From the cell containing the given text, extract its center point as [X, Y] coordinate. 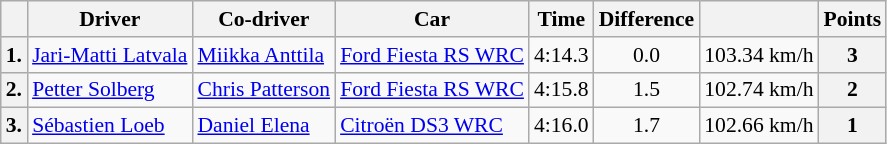
Petter Solberg [110, 90]
1. [14, 55]
Daniel Elena [264, 126]
Sébastien Loeb [110, 126]
4:15.8 [562, 90]
2 [853, 90]
102.74 km/h [758, 90]
1.5 [647, 90]
Car [432, 19]
Driver [110, 19]
Co-driver [264, 19]
0.0 [647, 55]
3. [14, 126]
1 [853, 126]
4:14.3 [562, 55]
102.66 km/h [758, 126]
Jari-Matti Latvala [110, 55]
4:16.0 [562, 126]
Citroën DS3 WRC [432, 126]
1.7 [647, 126]
Miikka Anttila [264, 55]
Time [562, 19]
3 [853, 55]
Difference [647, 19]
Points [853, 19]
103.34 km/h [758, 55]
Chris Patterson [264, 90]
2. [14, 90]
